Locate the cell with the specified text and output its [x, y] center coordinate. 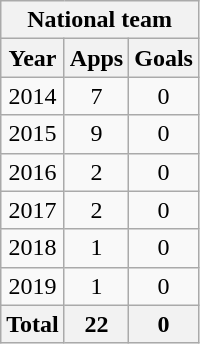
Goals [164, 58]
2017 [33, 210]
9 [96, 134]
7 [96, 96]
2014 [33, 96]
Total [33, 324]
Year [33, 58]
National team [100, 20]
2018 [33, 248]
Apps [96, 58]
2016 [33, 172]
2015 [33, 134]
2019 [33, 286]
22 [96, 324]
